Search for the cell housing the specified text and yield its (X, Y) center coordinate. 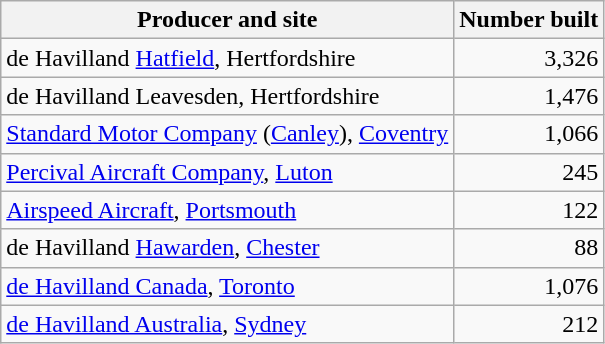
Number built (529, 20)
3,326 (529, 58)
1,066 (529, 134)
88 (529, 248)
245 (529, 172)
212 (529, 324)
de Havilland Canada, Toronto (228, 286)
de Havilland Hatfield, Hertfordshire (228, 58)
de Havilland Leavesden, Hertfordshire (228, 96)
Airspeed Aircraft, Portsmouth (228, 210)
Producer and site (228, 20)
1,476 (529, 96)
de Havilland Australia, Sydney (228, 324)
Percival Aircraft Company, Luton (228, 172)
122 (529, 210)
1,076 (529, 286)
de Havilland Hawarden, Chester (228, 248)
Standard Motor Company (Canley), Coventry (228, 134)
